Scan for the cell matching the given text and deliver its (X, Y) coordinate at center. 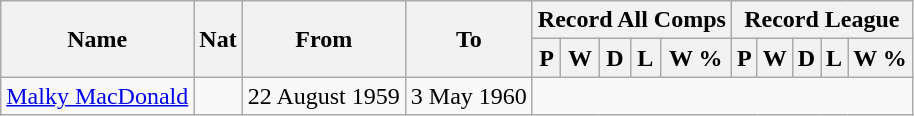
Name (98, 39)
Record All Comps (632, 20)
Malky MacDonald (98, 96)
3 May 1960 (468, 96)
To (468, 39)
22 August 1959 (324, 96)
Nat (218, 39)
From (324, 39)
Record League (822, 20)
